Search for the cell housing the specified text and yield its [x, y] center coordinate. 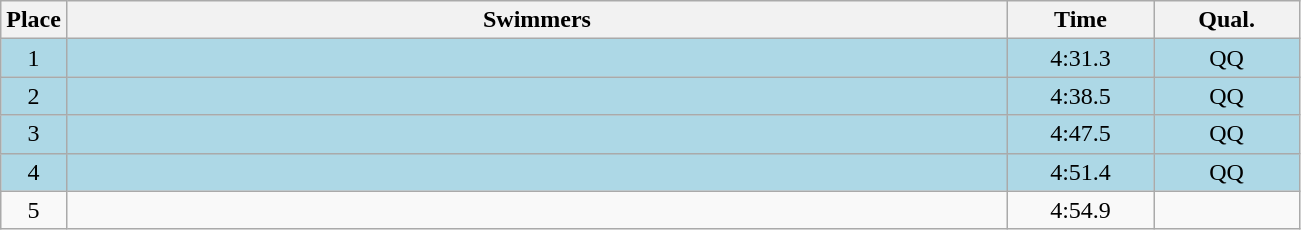
Time [1081, 20]
4:47.5 [1081, 134]
4 [34, 172]
4:31.3 [1081, 58]
4:38.5 [1081, 96]
2 [34, 96]
Swimmers [536, 20]
4:51.4 [1081, 172]
Place [34, 20]
1 [34, 58]
3 [34, 134]
4:54.9 [1081, 210]
Qual. [1227, 20]
5 [34, 210]
